Return (x, y) of the center of cell containing provided text 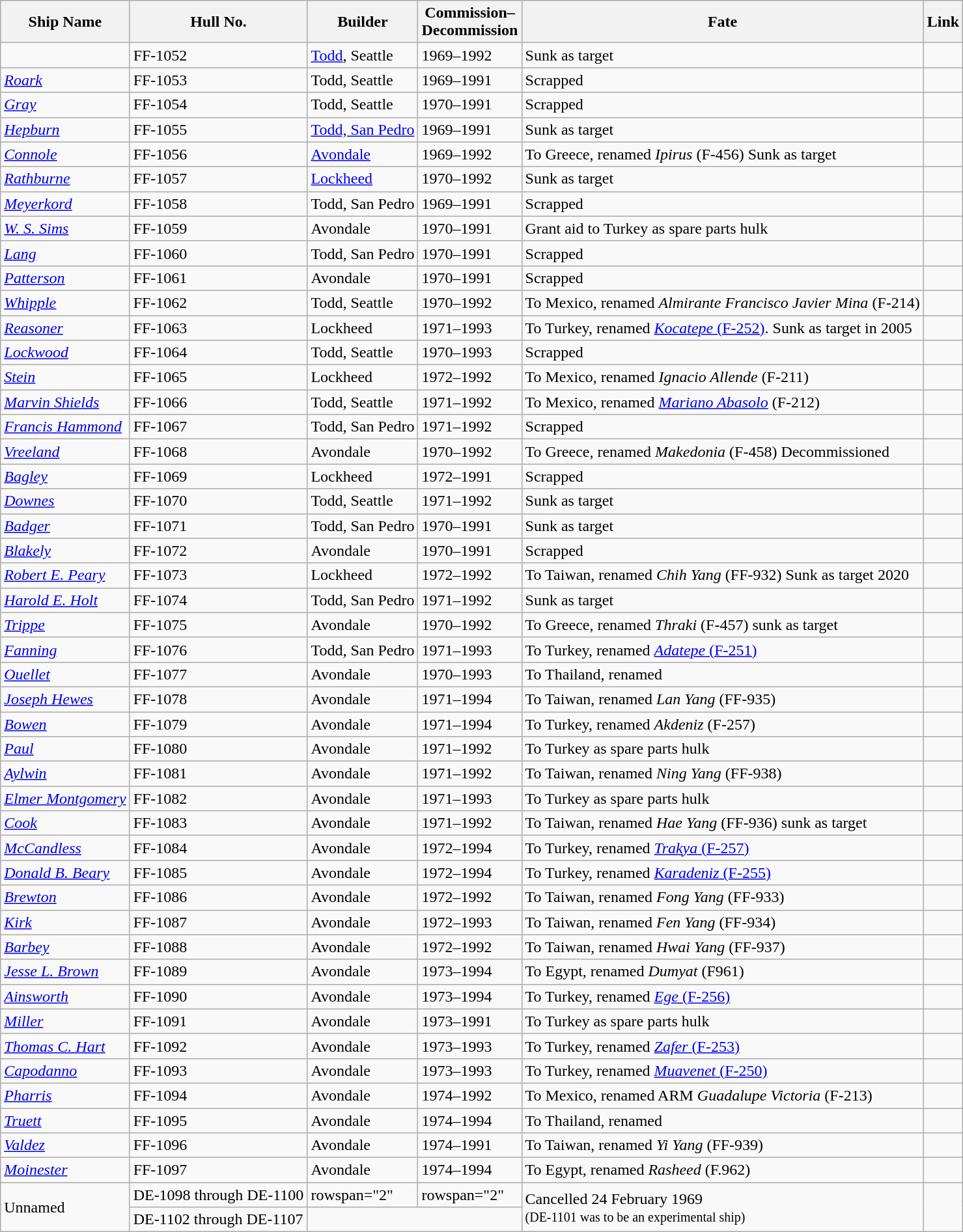
To Egypt, renamed Rasheed (F.962) (723, 1170)
FF-1093 (219, 1071)
FF-1069 (219, 476)
1972–1993 (470, 922)
Downes (65, 501)
FF-1071 (219, 526)
FF-1053 (219, 80)
Lang (65, 253)
FF-1063 (219, 327)
To Turkey, renamed Muavenet (F-250) (723, 1071)
FF-1097 (219, 1170)
Bowen (65, 724)
To Taiwan, renamed Hae Yang (FF-936) sunk as target (723, 823)
Reasoner (65, 327)
FF-1052 (219, 55)
Badger (65, 526)
FF-1088 (219, 947)
FF-1075 (219, 625)
Hepburn (65, 130)
Rathburne (65, 179)
FF-1054 (219, 105)
Unnamed (65, 1207)
Link (943, 22)
To Taiwan, renamed Chih Yang (FF-932) Sunk as target 2020 (723, 575)
Pharris (65, 1095)
Joseph Hewes (65, 699)
FF-1079 (219, 724)
1973–1991 (470, 1021)
Patterson (65, 278)
FF-1068 (219, 452)
Lockwood (65, 353)
FF-1090 (219, 996)
Aylwin (65, 774)
FF-1055 (219, 130)
Cook (65, 823)
Francis Hammond (65, 427)
Meyerkord (65, 204)
To Taiwan, renamed Ning Yang (FF-938) (723, 774)
Capodanno (65, 1071)
FF-1087 (219, 922)
Trippe (65, 625)
Gray (65, 105)
FF-1076 (219, 650)
Fate (723, 22)
Moinester (65, 1170)
FF-1085 (219, 873)
To Mexico, renamed Mariano Abasolo (F-212) (723, 402)
FF-1091 (219, 1021)
1972–1991 (470, 476)
FF-1082 (219, 799)
To Egypt, renamed Dumyat (F961) (723, 972)
To Taiwan, renamed Hwai Yang (FF-937) (723, 947)
FF-1089 (219, 972)
FF-1057 (219, 179)
Ship Name (65, 22)
FF-1066 (219, 402)
1974–1992 (470, 1095)
To Turkey, renamed Zafer (F-253) (723, 1046)
To Taiwan, renamed Yi Yang (FF-939) (723, 1145)
To Greece, renamed Makedonia (F-458) Decommissioned (723, 452)
FF-1095 (219, 1120)
1974–1991 (470, 1145)
FF-1077 (219, 674)
Valdez (65, 1145)
FF-1080 (219, 749)
Blakely (65, 551)
To Mexico, renamed Ignacio Allende (F-211) (723, 377)
To Taiwan, renamed Lan Yang (FF-935) (723, 699)
FF-1064 (219, 353)
Cancelled 24 February 1969(DE-1101 was to be an experimental ship) (723, 1207)
Hull No. (219, 22)
Marvin Shields (65, 402)
FF-1073 (219, 575)
Stein (65, 377)
FF-1084 (219, 848)
W. S. Sims (65, 228)
Connole (65, 154)
FF-1083 (219, 823)
FF-1065 (219, 377)
Commission–Decommission (470, 22)
Grant aid to Turkey as spare parts hulk (723, 228)
FF-1062 (219, 303)
To Turkey, renamed Ege (F-256) (723, 996)
FF-1081 (219, 774)
Ainsworth (65, 996)
To Greece, renamed Thraki (F-457) sunk as target (723, 625)
Harold E. Holt (65, 600)
Robert E. Peary (65, 575)
To Turkey, renamed Kocatepe (F-252). Sunk as target in 2005 (723, 327)
FF-1072 (219, 551)
FF-1096 (219, 1145)
Thomas C. Hart (65, 1046)
Whipple (65, 303)
Bagley (65, 476)
DE-1098 through DE-1100 (219, 1195)
To Mexico, renamed Almirante Francisco Javier Mina (F-214) (723, 303)
FF-1059 (219, 228)
Builder (363, 22)
FF-1070 (219, 501)
Vreeland (65, 452)
Brewton (65, 897)
Ouellet (65, 674)
FF-1074 (219, 600)
Elmer Montgomery (65, 799)
DE-1102 through DE-1107 (219, 1220)
FF-1061 (219, 278)
Fanning (65, 650)
Roark (65, 80)
Truett (65, 1120)
To Taiwan, renamed Fen Yang (FF-934) (723, 922)
Kirk (65, 922)
FF-1078 (219, 699)
FF-1094 (219, 1095)
FF-1086 (219, 897)
Paul (65, 749)
FF-1092 (219, 1046)
To Mexico, renamed ARM Guadalupe Victoria (F-213) (723, 1095)
To Greece, renamed Ipirus (F-456) Sunk as target (723, 154)
To Taiwan, renamed Fong Yang (FF-933) (723, 897)
Jesse L. Brown (65, 972)
Donald B. Beary (65, 873)
McCandless (65, 848)
FF-1060 (219, 253)
To Turkey, renamed Adatepe (F-251) (723, 650)
Barbey (65, 947)
FF-1058 (219, 204)
FF-1056 (219, 154)
To Turkey, renamed Trakya (F-257) (723, 848)
Miller (65, 1021)
To Turkey, renamed Akdeniz (F-257) (723, 724)
FF-1067 (219, 427)
To Turkey, renamed Karadeniz (F-255) (723, 873)
